From the cell containing the given text, extract its center point as (X, Y) coordinate. 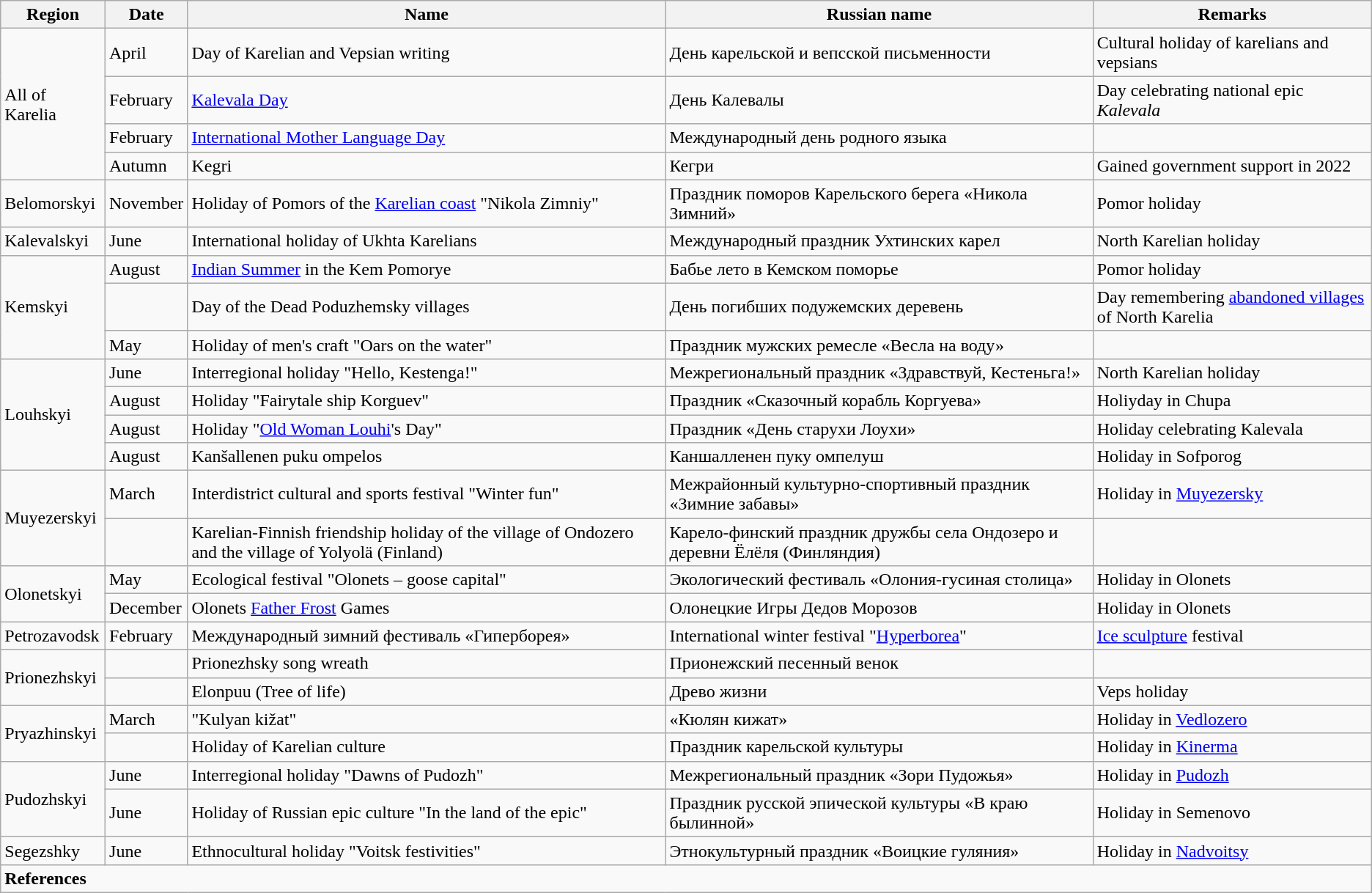
Holiday of Karelian culture (427, 747)
Holiday in Vedlozero (1232, 719)
Holiday of Pomors of the Karelian coast "Nikola Zimniy" (427, 204)
Veps holiday (1232, 691)
Бабье лето в Кемском поморье (879, 269)
Holiday of men's craft "Oars on the water" (427, 345)
Международный праздник Ухтинских карел (879, 241)
Праздник «День старухи Лоухи» (879, 429)
Day remembering abandoned villages of North Karelia (1232, 306)
Belomorskyi (53, 204)
International Mother Language Day (427, 138)
Карело-финский праздник дружбы села Ондозеро и деревни Ёлёля (Финляндия) (879, 543)
Interregional holiday "Hello, Kestenga!" (427, 372)
День погибших подужемских деревень (879, 306)
Louhskyi (53, 414)
Holiday "Fairytale ship Korguev" (427, 400)
Indian Summer in the Kem Pomorye (427, 269)
Day of the Dead Poduzhemsky villages (427, 306)
Межрегиональный праздник «Зори Пудожья» (879, 775)
Holiday celebrating Kalevala (1232, 429)
Праздник карельской культуры (879, 747)
Elonpuu (Tree of life) (427, 691)
Кегри (879, 166)
Kalevalskyi (53, 241)
Kemskyi (53, 306)
Праздник поморов Карельского берега «Никола Зимний» (879, 204)
International holiday of Ukhta Karelians (427, 241)
Name (427, 15)
Day of Karelian and Vepsian writing (427, 53)
Международный день родного языка (879, 138)
Ice sculpture festival (1232, 636)
Kegri (427, 166)
День карельской и вепсской письменности (879, 53)
Kanšallenen puku ompelos (427, 457)
Segezshky (53, 850)
Международный зимний фестиваль «Гиперборея» (427, 636)
April (147, 53)
Олонецкие Игры Дедов Морозов (879, 608)
All of Karelia (53, 104)
Interregional holiday "Dawns of Pudozh" (427, 775)
Region (53, 15)
Day celebrating national epic Kalevala (1232, 100)
Каншалленен пуку омпелуш (879, 457)
"Kulyan kižat" (427, 719)
Праздник «Сказочный корабль Коргуева» (879, 400)
Ecological festival "Olonets – goose capital" (427, 580)
Kalevala Day (427, 100)
Holiday of Russian epic culture "In the land of the epic" (427, 812)
Pryazhinskyi (53, 733)
Cultural holiday of karelians and vepsians (1232, 53)
Russian name (879, 15)
Karelian-Finnish friendship holiday of the village of Ondozero and the village of Yolyolä (Finland) (427, 543)
Holiyday in Chupa (1232, 400)
День Калевалы (879, 100)
Ethnocultural holiday "Voitsk festivities" (427, 850)
Olonetskyi (53, 594)
December (147, 608)
Muyezerskyi (53, 518)
«Кюлян кижат» (879, 719)
Праздник мужских ремесле «Весла на воду» (879, 345)
Holiday in Pudozh (1232, 775)
References (686, 878)
November (147, 204)
Prionezhsky song wreath (427, 664)
Праздник русской эпической культуры «В краю былинной» (879, 812)
Holiday in Kinerma (1232, 747)
Pudozhskyi (53, 799)
Древо жизни (879, 691)
Petrozavodsk (53, 636)
Date (147, 15)
Holiday in Muyezersky (1232, 494)
Holiday in Semenovo (1232, 812)
Gained government support in 2022 (1232, 166)
Экологический фестиваль «Олония-гусиная столица» (879, 580)
Remarks (1232, 15)
Prionezhskyi (53, 677)
Holiday in Sofporog (1232, 457)
International winter festival "Hyperborea" (879, 636)
Autumn (147, 166)
Holiday "Old Woman Louhi's Day" (427, 429)
Этнокультурный праздник «Воицкие гуляния» (879, 850)
Olonets Father Frost Games (427, 608)
Holiday in Nadvoitsy (1232, 850)
Interdistrict cultural and sports festival "Winter fun" (427, 494)
Межрегиональный праздник «Здравствуй, Кестеньга!» (879, 372)
Прионежский песенный венок (879, 664)
Межрайонный культурно-спортивный праздник «Зимние забавы» (879, 494)
